Locate the cell with the specified text and output its (X, Y) center coordinate. 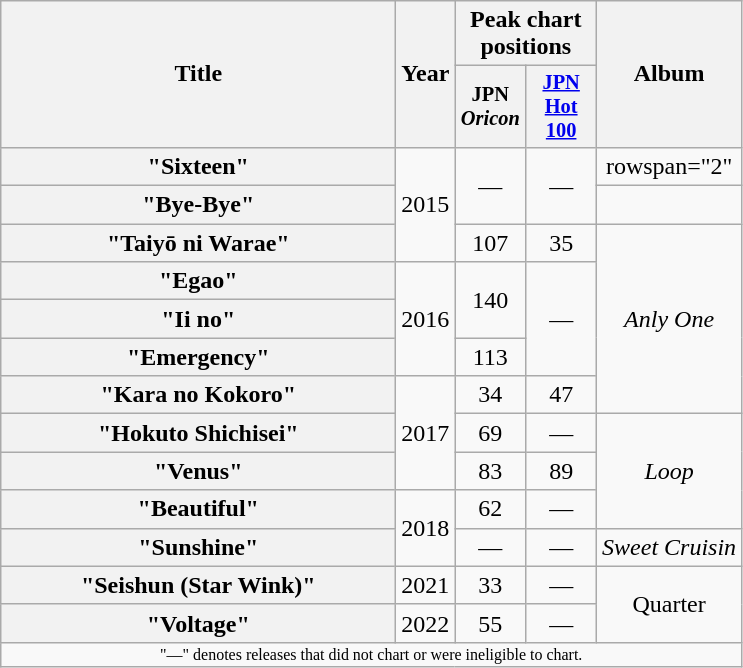
2015 (426, 204)
2018 (426, 528)
"Bye-Bye" (198, 205)
JPN Oricon (490, 107)
113 (490, 357)
"Venus" (198, 471)
62 (490, 509)
Peak chart positions (526, 34)
2022 (426, 623)
"Taiyō ni Warae" (198, 243)
"Ii no" (198, 319)
Loop (670, 471)
2017 (426, 433)
69 (490, 433)
Anly One (670, 319)
107 (490, 243)
34 (490, 395)
"Seishun (Star Wink)" (198, 585)
55 (490, 623)
33 (490, 585)
"Hokuto Shichisei" (198, 433)
47 (562, 395)
140 (490, 300)
"Egao" (198, 281)
89 (562, 471)
rowspan="2" (670, 166)
"Beautiful" (198, 509)
Sweet Cruisin (670, 547)
83 (490, 471)
Year (426, 74)
Title (198, 74)
"—" denotes releases that did not chart or were ineligible to chart. (372, 654)
"Kara no Kokoro" (198, 395)
"Voltage" (198, 623)
JPN Hot 100 (562, 107)
2021 (426, 585)
2016 (426, 319)
"Sunshine" (198, 547)
"Sixteen" (198, 166)
"Emergency" (198, 357)
35 (562, 243)
Quarter (670, 604)
Album (670, 74)
